Extract the (X, Y) coordinate from the center of the cell holding the provided text.  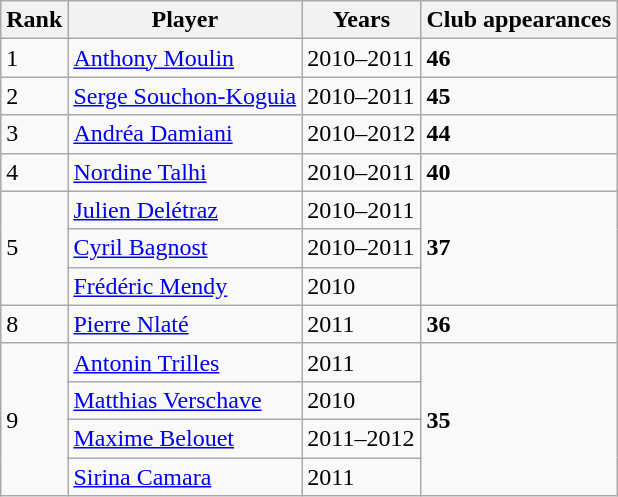
2010–2012 (362, 134)
Anthony Moulin (185, 58)
Player (185, 20)
2 (34, 96)
46 (519, 58)
Frédéric Mendy (185, 286)
Sirina Camara (185, 477)
44 (519, 134)
Nordine Talhi (185, 172)
35 (519, 419)
Pierre Nlaté (185, 324)
Years (362, 20)
36 (519, 324)
37 (519, 248)
Rank (34, 20)
3 (34, 134)
Maxime Belouet (185, 438)
Andréa Damiani (185, 134)
5 (34, 248)
Club appearances (519, 20)
45 (519, 96)
Matthias Verschave (185, 400)
Cyril Bagnost (185, 248)
8 (34, 324)
2011–2012 (362, 438)
Antonin Trilles (185, 362)
40 (519, 172)
9 (34, 419)
1 (34, 58)
Julien Delétraz (185, 210)
Serge Souchon-Koguia (185, 96)
4 (34, 172)
